Determine the [x, y] coordinate at the center of the cell enclosing the given text.  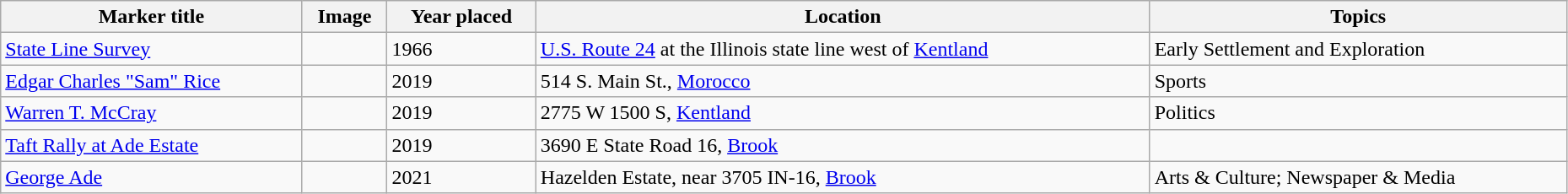
514 S. Main St., Morocco [843, 81]
Edgar Charles "Sam" Rice [152, 81]
Arts & Culture; Newspaper & Media [1358, 177]
Hazelden Estate, near 3705 IN-16, Brook [843, 177]
U.S. Route 24 at the Illinois state line west of Kentland [843, 49]
2775 W 1500 S, Kentland [843, 113]
Warren T. McCray [152, 113]
Taft Rally at Ade Estate [152, 145]
3690 E State Road 16, Brook [843, 145]
Early Settlement and Exploration [1358, 49]
2021 [461, 177]
George Ade [152, 177]
1966 [461, 49]
Marker title [152, 17]
Sports [1358, 81]
Location [843, 17]
State Line Survey [152, 49]
Politics [1358, 113]
Year placed [461, 17]
Topics [1358, 17]
Image [344, 17]
